Return (X, Y) of the center of cell containing provided text 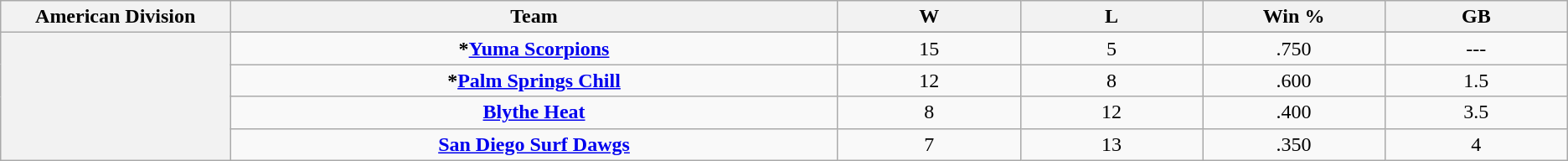
15 (929, 49)
5 (1112, 49)
Win % (1294, 17)
.750 (1294, 49)
San Diego Surf Dawgs (534, 144)
--- (1476, 49)
3.5 (1476, 112)
*Palm Springs Chill (534, 80)
*Yuma Scorpions (534, 49)
W (929, 17)
7 (929, 144)
1.5 (1476, 80)
L (1112, 17)
GB (1476, 17)
13 (1112, 144)
.400 (1294, 112)
4 (1476, 144)
American Division (116, 17)
Blythe Heat (534, 112)
.600 (1294, 80)
.350 (1294, 144)
Team (534, 17)
